Identify which cell holds the provided text, then report its [X, Y] central coordinate. 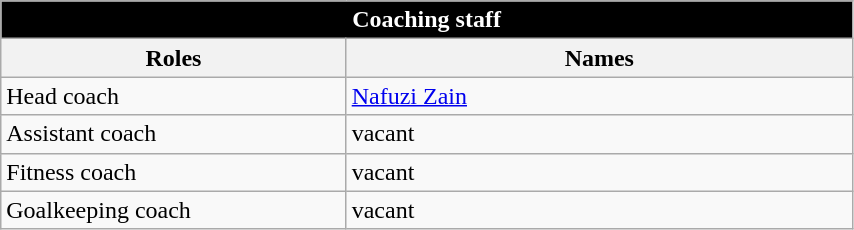
Fitness coach [174, 172]
Assistant coach [174, 134]
Roles [174, 58]
Nafuzi Zain [599, 96]
Head coach [174, 96]
Coaching staff [427, 20]
Goalkeeping coach [174, 210]
Names [599, 58]
